Scan for the cell matching the given text and deliver its [x, y] coordinate at center. 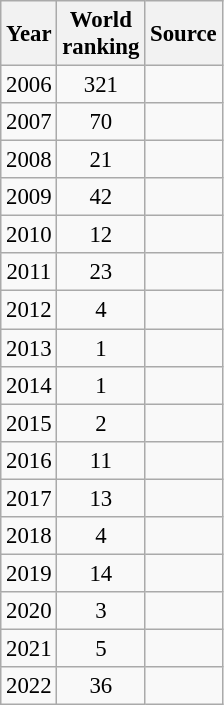
14 [101, 573]
2018 [29, 536]
42 [101, 197]
2019 [29, 573]
2021 [29, 648]
2011 [29, 273]
21 [101, 160]
2009 [29, 197]
321 [101, 85]
3 [101, 611]
23 [101, 273]
2017 [29, 498]
2 [101, 423]
2006 [29, 85]
13 [101, 498]
Year [29, 34]
2015 [29, 423]
2014 [29, 385]
2008 [29, 160]
2007 [29, 122]
12 [101, 235]
Worldranking [101, 34]
70 [101, 122]
2010 [29, 235]
Source [184, 34]
2013 [29, 348]
2016 [29, 460]
2012 [29, 310]
5 [101, 648]
2020 [29, 611]
11 [101, 460]
36 [101, 686]
2022 [29, 686]
